Extract the (X, Y) coordinate from the center of the cell holding the provided text.  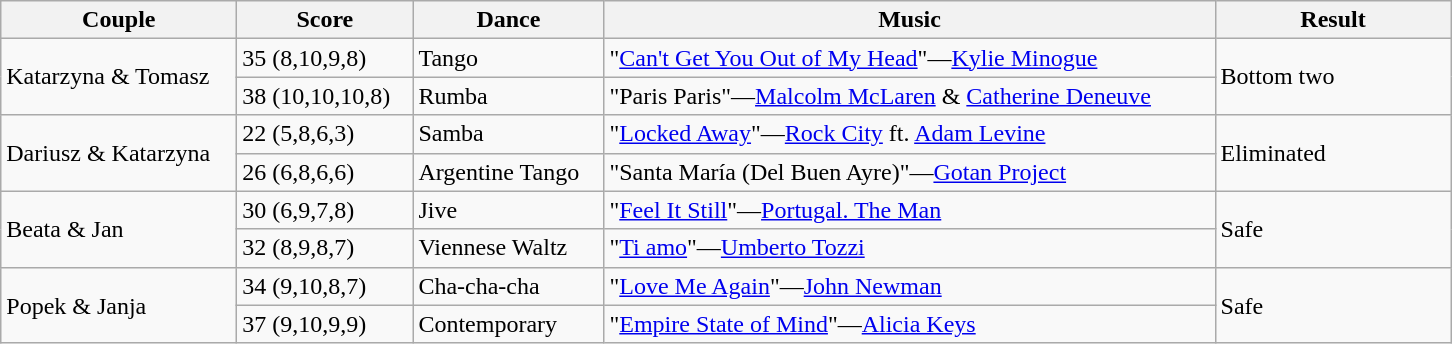
Rumba (508, 96)
34 (9,10,8,7) (325, 286)
Jive (508, 210)
22 (5,8,6,3) (325, 134)
"Paris Paris"—Malcolm McLaren & Catherine Deneuve (910, 96)
Katarzyna & Tomasz (119, 77)
Beata & Jan (119, 229)
Result (1333, 20)
Eliminated (1333, 153)
37 (9,10,9,9) (325, 324)
"Santa María (Del Buen Ayre)"—Gotan Project (910, 172)
38 (10,10,10,8) (325, 96)
Popek & Janja (119, 305)
35 (8,10,9,8) (325, 58)
"Love Me Again"—John Newman (910, 286)
26 (6,8,6,6) (325, 172)
Argentine Tango (508, 172)
"Ti amo"—Umberto Tozzi (910, 248)
Couple (119, 20)
32 (8,9,8,7) (325, 248)
Cha-cha-cha (508, 286)
"Can't Get You Out of My Head"—Kylie Minogue (910, 58)
Dariusz & Katarzyna (119, 153)
Score (325, 20)
Tango (508, 58)
Viennese Waltz (508, 248)
Dance (508, 20)
30 (6,9,7,8) (325, 210)
Music (910, 20)
Bottom two (1333, 77)
"Feel It Still"—Portugal. The Man (910, 210)
"Empire State of Mind"—Alicia Keys (910, 324)
Samba (508, 134)
"Locked Away"—Rock City ft. Adam Levine (910, 134)
Contemporary (508, 324)
